Provide the (X, Y) coordinate of the cell's center where the given text is located.  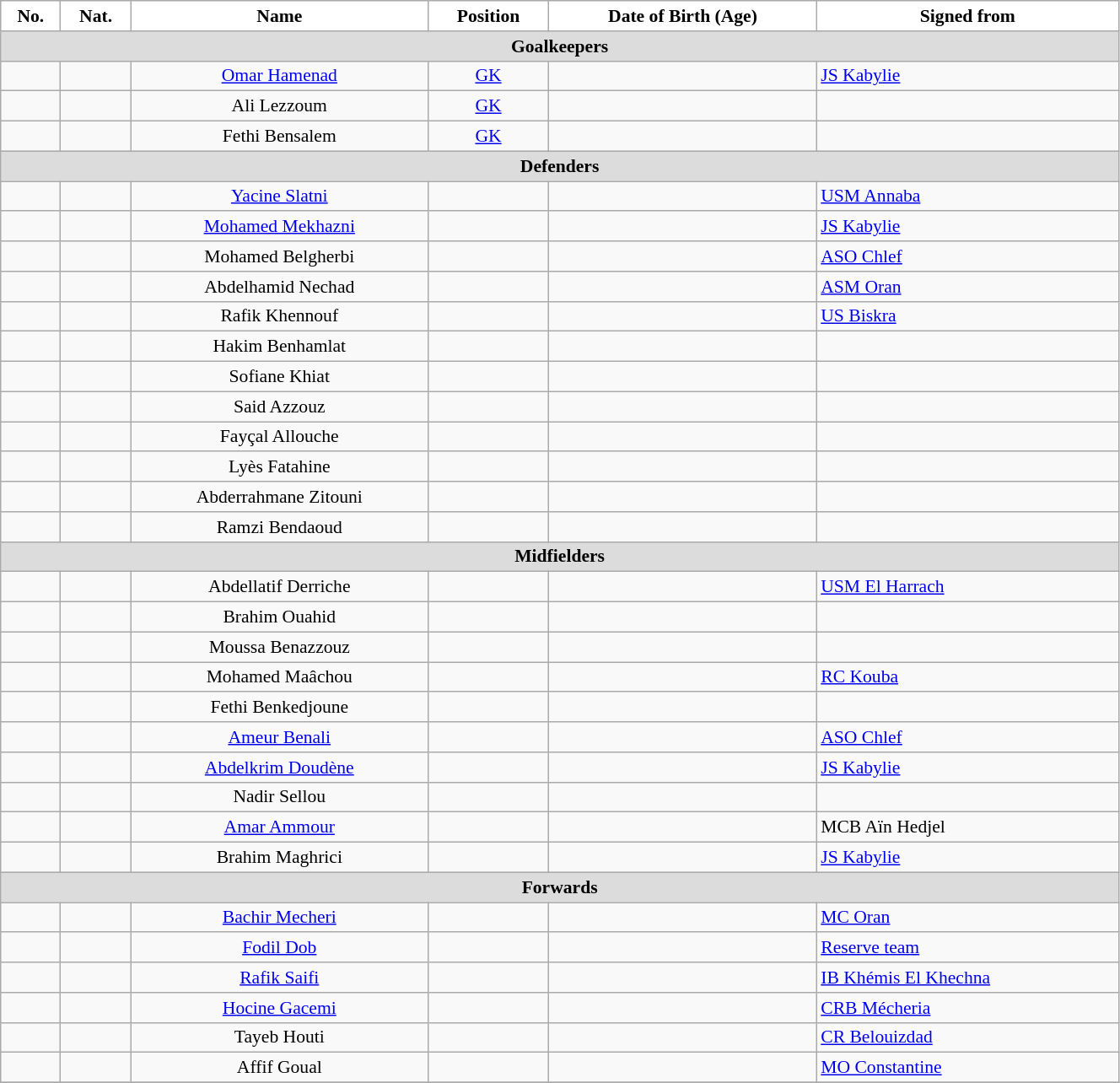
MCB Aïn Hedjel (967, 827)
No. (30, 16)
US Biskra (967, 316)
USM El Harrach (967, 587)
Midfielders (560, 557)
MO Constantine (967, 1068)
Name (279, 16)
CRB Mécheria (967, 1008)
Sofiane Khiat (279, 377)
Fayçal Allouche (279, 437)
USM Annaba (967, 197)
Brahim Maghrici (279, 858)
Mohamed Maâchou (279, 677)
CR Belouizdad (967, 1037)
Signed from (967, 16)
Goalkeepers (560, 46)
RC Kouba (967, 677)
Omar Hamenad (279, 76)
Moussa Benazzouz (279, 647)
Date of Birth (Age) (683, 16)
Fethi Bensalem (279, 137)
Position (487, 16)
Yacine Slatni (279, 197)
Fethi Benkedjoune (279, 708)
Bachir Mecheri (279, 918)
Abderrahmane Zitouni (279, 497)
Abdellatif Derriche (279, 587)
Fodil Dob (279, 948)
Defenders (560, 166)
ASM Oran (967, 287)
IB Khémis El Khechna (967, 978)
Said Azzouz (279, 407)
Nadir Sellou (279, 797)
Lyès Fatahine (279, 467)
Ali Lezzoum (279, 106)
Reserve team (967, 948)
Nat. (96, 16)
Mohamed Belgherbi (279, 256)
Ramzi Bendaoud (279, 527)
Abdelhamid Nechad (279, 287)
Brahim Ouahid (279, 617)
Ameur Benali (279, 737)
Tayeb Houti (279, 1037)
Abdelkrim Doudène (279, 768)
Affif Goual (279, 1068)
Forwards (560, 887)
Rafik Saifi (279, 978)
Mohamed Mekhazni (279, 227)
Hocine Gacemi (279, 1008)
Rafik Khennouf (279, 316)
Amar Ammour (279, 827)
Hakim Benhamlat (279, 347)
MC Oran (967, 918)
